Return [x, y] of the center of cell containing provided text 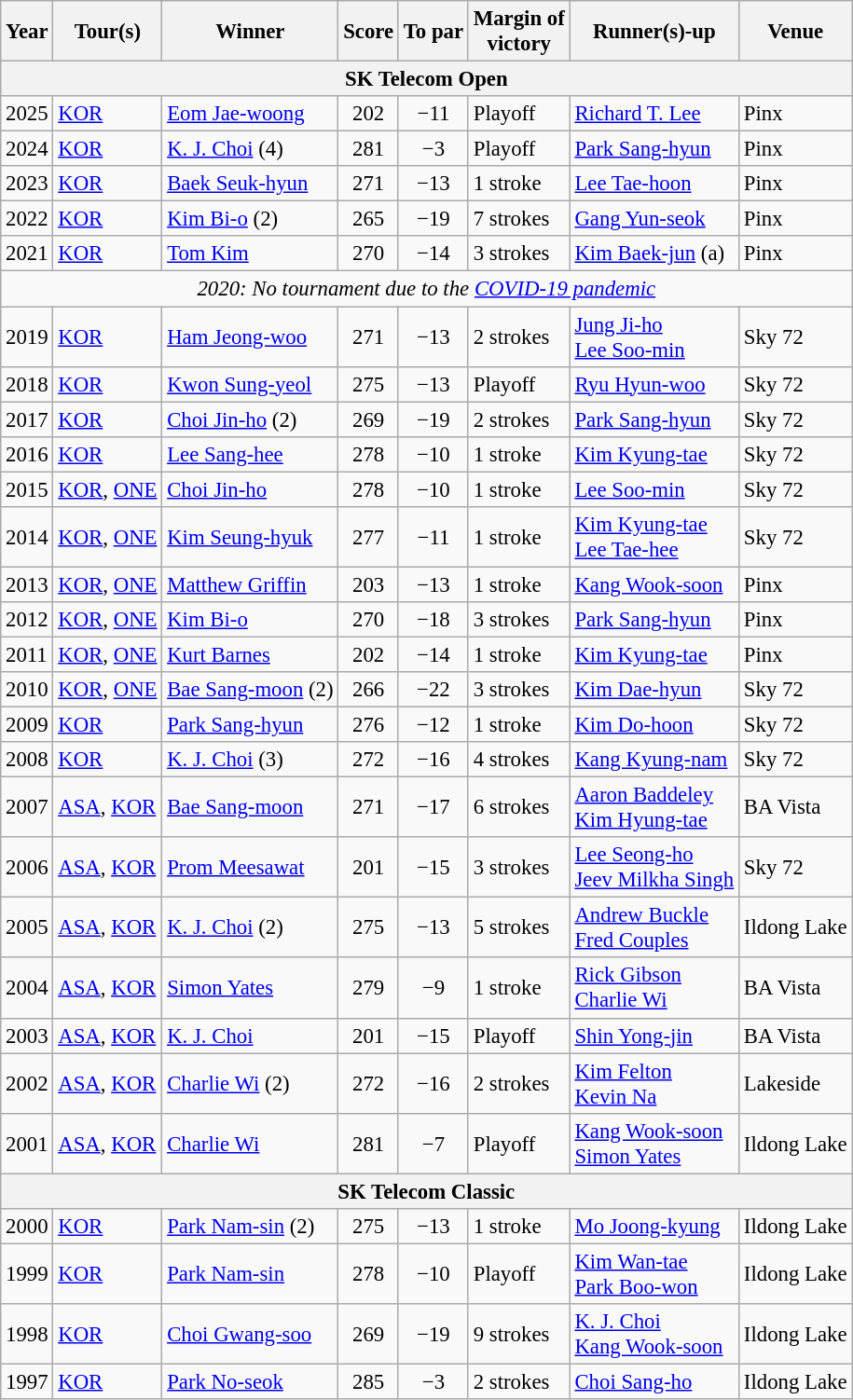
2025 [27, 114]
Richard T. Lee [654, 114]
276 [369, 725]
2024 [27, 149]
Charlie Wi [250, 1143]
K. J. Choi (2) [250, 928]
Kwon Sung-yeol [250, 384]
Margin ofvictory [518, 32]
285 [369, 1381]
Matthew Griffin [250, 584]
Rick Gibson Charlie Wi [654, 988]
Lee Seong-ho Jeev Milkha Singh [654, 867]
Kim Do-hoon [654, 725]
Kim Bi-o (2) [250, 219]
Choi Sang-ho [654, 1381]
Score [369, 32]
Bae Sang-moon (2) [250, 690]
2002 [27, 1083]
Park Nam-sin (2) [250, 1227]
9 strokes [518, 1335]
2001 [27, 1143]
Choi Jin-ho [250, 489]
2004 [27, 988]
2020: No tournament due to the COVID-19 pandemic [427, 289]
SK Telecom Open [427, 79]
Park Nam-sin [250, 1273]
Kang Wook-soon [654, 584]
To par [433, 32]
2011 [27, 654]
Choi Jin-ho (2) [250, 419]
2007 [27, 807]
279 [369, 988]
K. J. Choi [250, 1036]
7 strokes [518, 219]
277 [369, 537]
Mo Joong-kyung [654, 1227]
Venue [796, 32]
K. J. Choi Kang Wook-soon [654, 1335]
2017 [27, 419]
Lakeside [796, 1083]
2013 [27, 584]
Winner [250, 32]
Shin Yong-jin [654, 1036]
Andrew Buckle Fred Couples [654, 928]
Simon Yates [250, 988]
Year [27, 32]
266 [369, 690]
Kurt Barnes [250, 654]
Ham Jeong-woo [250, 337]
2012 [27, 620]
Kim Dae-hyun [654, 690]
Tour(s) [108, 32]
Charlie Wi (2) [250, 1083]
2015 [27, 489]
5 strokes [518, 928]
−22 [433, 690]
265 [369, 219]
Lee Tae-hoon [654, 184]
2003 [27, 1036]
Baek Seuk-hyun [250, 184]
1998 [27, 1335]
−17 [433, 807]
Runner(s)-up [654, 32]
Prom Meesawat [250, 867]
Kim Kyung-tae Lee Tae-hee [654, 537]
Aaron Baddeley Kim Hyung-tae [654, 807]
2018 [27, 384]
1999 [27, 1273]
Bae Sang-moon [250, 807]
6 strokes [518, 807]
2014 [27, 537]
2021 [27, 254]
2008 [27, 760]
2000 [27, 1227]
2019 [27, 337]
2010 [27, 690]
Choi Gwang-soo [250, 1335]
K. J. Choi (3) [250, 760]
Kim Felton Kevin Na [654, 1083]
Kang Kyung-nam [654, 760]
Jung Ji-ho Lee Soo-min [654, 337]
Kim Bi-o [250, 620]
2023 [27, 184]
2009 [27, 725]
4 strokes [518, 760]
2016 [27, 454]
2005 [27, 928]
Kim Baek-jun (a) [654, 254]
2006 [27, 867]
SK Telecom Classic [427, 1191]
Kang Wook-soon Simon Yates [654, 1143]
Tom Kim [250, 254]
−12 [433, 725]
Lee Sang-hee [250, 454]
203 [369, 584]
2022 [27, 219]
−9 [433, 988]
−7 [433, 1143]
Eom Jae-woong [250, 114]
Gang Yun-seok [654, 219]
K. J. Choi (4) [250, 149]
Ryu Hyun-woo [654, 384]
Kim Seung-hyuk [250, 537]
Park No-seok [250, 1381]
Kim Wan-tae Park Boo-won [654, 1273]
−18 [433, 620]
Lee Soo-min [654, 489]
1997 [27, 1381]
